Determine the [X, Y] coordinate at the center of the cell enclosing the given text.  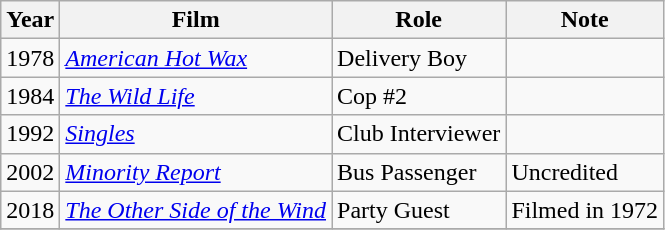
The Wild Life [196, 96]
Note [585, 20]
2018 [30, 210]
2002 [30, 172]
Party Guest [419, 210]
The Other Side of the Wind [196, 210]
Bus Passenger [419, 172]
Uncredited [585, 172]
Delivery Boy [419, 58]
1992 [30, 134]
1984 [30, 96]
Cop #2 [419, 96]
Film [196, 20]
Filmed in 1972 [585, 210]
Role [419, 20]
Club Interviewer [419, 134]
Year [30, 20]
Singles [196, 134]
1978 [30, 58]
Minority Report [196, 172]
American Hot Wax [196, 58]
